Scan for the cell matching the given text and deliver its (x, y) coordinate at center. 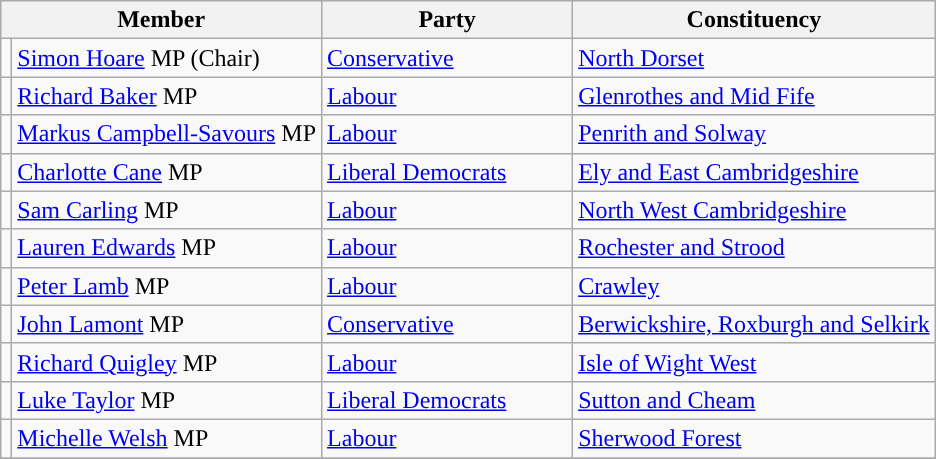
Luke Taylor MP (167, 400)
Penrith and Solway (754, 134)
Simon Hoare MP (Chair) (167, 58)
John Lamont MP (167, 324)
Markus Campbell-Savours MP (167, 134)
Sutton and Cheam (754, 400)
Sherwood Forest (754, 438)
North West Cambridgeshire (754, 210)
Peter Lamb MP (167, 286)
Party (448, 20)
Sam Carling MP (167, 210)
Isle of Wight West (754, 362)
Richard Quigley MP (167, 362)
Constituency (754, 20)
Crawley (754, 286)
Ely and East Cambridgeshire (754, 172)
Berwickshire, Roxburgh and Selkirk (754, 324)
Lauren Edwards MP (167, 248)
Glenrothes and Mid Fife (754, 96)
North Dorset (754, 58)
Michelle Welsh MP (167, 438)
Member (162, 20)
Rochester and Strood (754, 248)
Charlotte Cane MP (167, 172)
Richard Baker MP (167, 96)
